Extract the (X, Y) coordinate from the center of the cell holding the provided text.  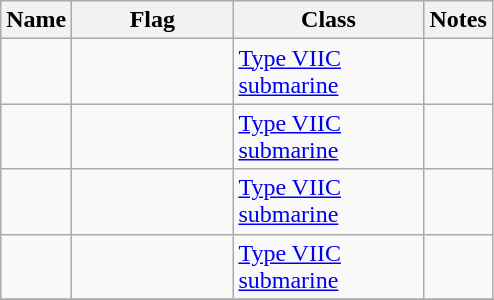
Class (328, 20)
Flag (152, 20)
Name (36, 20)
Notes (458, 20)
